Return the [x, y] coordinate for the center point of the cell that contains the specified text.  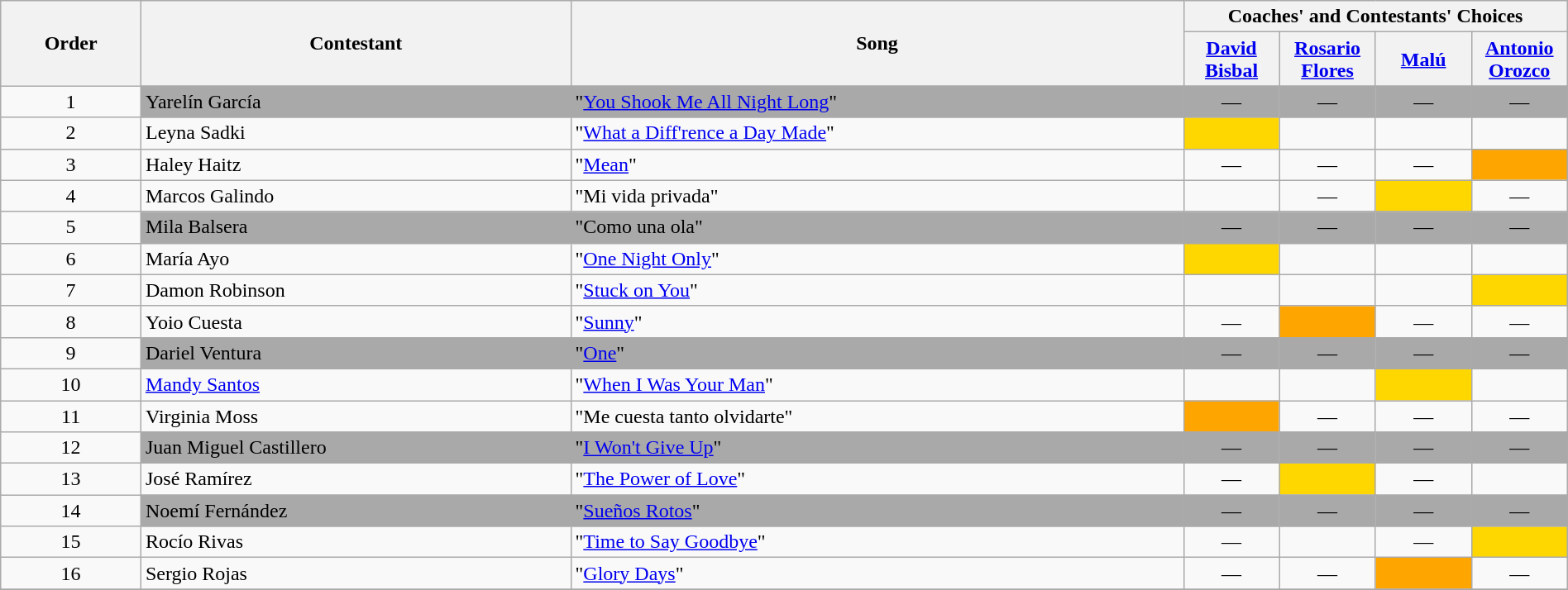
"When I Was Your Man" [877, 384]
"Mean" [877, 164]
Mandy Santos [356, 384]
5 [71, 227]
Contestant [356, 43]
11 [71, 416]
"Sueños Rotos" [877, 511]
7 [71, 290]
José Ramírez [356, 479]
"Mi vida privada" [877, 196]
Coaches' and Contestants' Choices [1375, 17]
Damon Robinson [356, 290]
Haley Haitz [356, 164]
Order [71, 43]
"One Night Only" [877, 259]
4 [71, 196]
Rocío Rivas [356, 542]
6 [71, 259]
María Ayo [356, 259]
16 [71, 573]
15 [71, 542]
"You Shook Me All Night Long" [877, 102]
Juan Miguel Castillero [356, 448]
"Como una ola" [877, 227]
"Glory Days" [877, 573]
Song [877, 43]
"Me cuesta tanto olvidarte" [877, 416]
3 [71, 164]
Virginia Moss [356, 416]
"One" [877, 353]
Marcos Galindo [356, 196]
1 [71, 102]
14 [71, 511]
"Time to Say Goodbye" [877, 542]
10 [71, 384]
Rosario Flores [1327, 59]
13 [71, 479]
"What a Diff'rence a Day Made" [877, 133]
"I Won't Give Up" [877, 448]
Malú [1423, 59]
2 [71, 133]
Leyna Sadki [356, 133]
"Sunny" [877, 321]
12 [71, 448]
Dariel Ventura [356, 353]
9 [71, 353]
Yoio Cuesta [356, 321]
Yarelín García [356, 102]
"The Power of Love" [877, 479]
Antonio Orozco [1519, 59]
David Bisbal [1231, 59]
Noemí Fernández [356, 511]
Mila Balsera [356, 227]
Sergio Rojas [356, 573]
8 [71, 321]
"Stuck on You" [877, 290]
